Return [X, Y] of the center of cell containing provided text 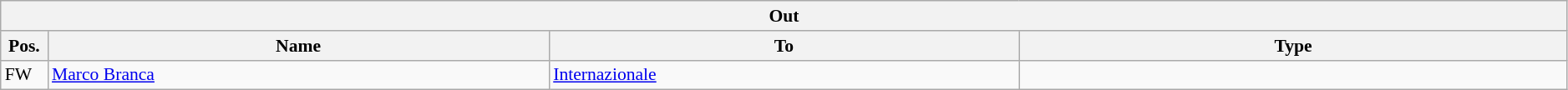
FW [24, 75]
Marco Branca [298, 75]
Type [1293, 46]
Out [784, 16]
Pos. [24, 46]
To [784, 46]
Internazionale [784, 75]
Name [298, 46]
